Return the [X, Y] coordinate for the center point of the cell that contains the specified text.  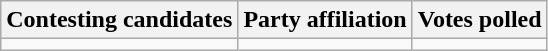
Party affiliation [325, 20]
Contesting candidates [120, 20]
Votes polled [480, 20]
